From the cell containing the given text, extract its center point as [X, Y] coordinate. 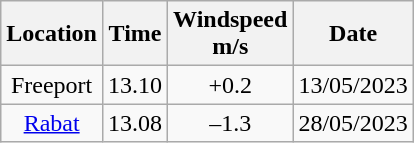
28/05/2023 [353, 123]
Date [353, 34]
Time [134, 34]
Freeport [52, 85]
Windspeedm/s [230, 34]
+0.2 [230, 85]
–1.3 [230, 123]
Rabat [52, 123]
Location [52, 34]
13.08 [134, 123]
13.10 [134, 85]
13/05/2023 [353, 85]
